Capture the cell that displays the provided text and extract its [X, Y] central coordinate. 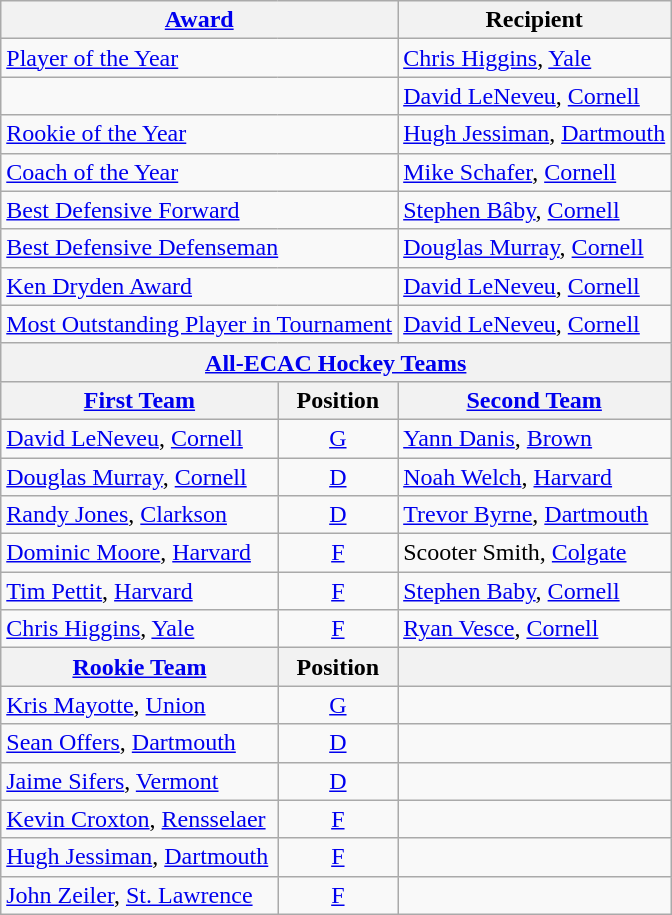
Trevor Byrne, Dartmouth [534, 515]
Award [200, 20]
Kevin Croxton, Rensselaer [140, 819]
Ken Dryden Award [200, 286]
Player of the Year [200, 58]
Jaime Sifers, Vermont [140, 781]
Recipient [534, 20]
John Zeiler, St. Lawrence [140, 895]
Rookie Team [140, 667]
Mike Schafer, Cornell [534, 172]
Kris Mayotte, Union [140, 705]
Coach of the Year [200, 172]
Best Defensive Defenseman [200, 248]
Second Team [534, 400]
Stephen Baby, Cornell [534, 591]
Sean Offers, Dartmouth [140, 743]
Noah Welch, Harvard [534, 477]
Most Outstanding Player in Tournament [200, 324]
All-ECAC Hockey Teams [336, 362]
Best Defensive Forward [200, 210]
Tim Pettit, Harvard [140, 591]
Scooter Smith, Colgate [534, 553]
Ryan Vesce, Cornell [534, 629]
Randy Jones, Clarkson [140, 515]
Stephen Bâby, Cornell [534, 210]
Rookie of the Year [200, 134]
Yann Danis, Brown [534, 438]
First Team [140, 400]
Dominic Moore, Harvard [140, 553]
